Provide the (x, y) coordinate of the cell's center where the given text is located.  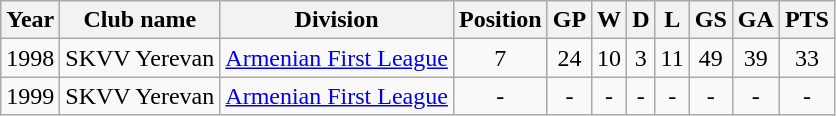
PTS (806, 20)
GA (756, 20)
33 (806, 58)
7 (500, 58)
11 (672, 58)
L (672, 20)
3 (641, 58)
39 (756, 58)
GS (710, 20)
Position (500, 20)
24 (569, 58)
Division (337, 20)
Club name (140, 20)
49 (710, 58)
10 (610, 58)
Year (30, 20)
W (610, 20)
GP (569, 20)
D (641, 20)
1999 (30, 96)
1998 (30, 58)
